Identify which cell holds the provided text, then report its (x, y) central coordinate. 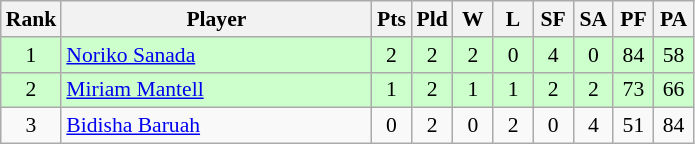
51 (633, 126)
SF (553, 19)
Miriam Mantell (216, 90)
Pld (432, 19)
Bidisha Baruah (216, 126)
L (513, 19)
Rank (32, 19)
W (473, 19)
Noriko Sanada (216, 55)
73 (633, 90)
58 (673, 55)
Player (216, 19)
PA (673, 19)
3 (32, 126)
PF (633, 19)
66 (673, 90)
SA (593, 19)
Pts (391, 19)
